Pinpoint the cell where the given text exists, returning its (X, Y) midpoint coordinate. 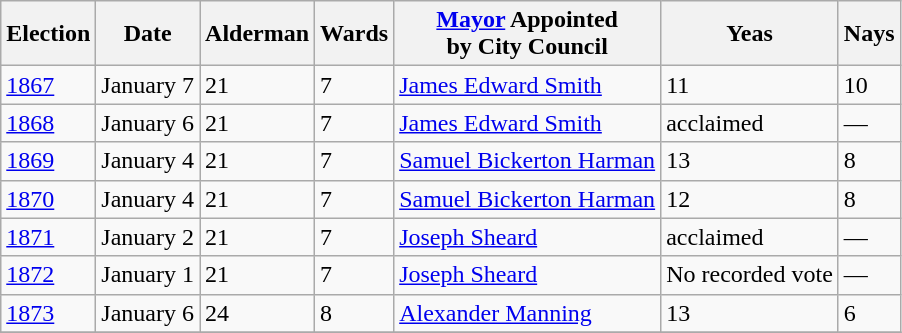
No recorded vote (750, 275)
1872 (48, 275)
January 7 (148, 85)
24 (258, 313)
1868 (48, 123)
January 1 (148, 275)
Election (48, 34)
Alderman (258, 34)
Alexander Manning (528, 313)
1869 (48, 161)
Date (148, 34)
12 (750, 199)
Wards (354, 34)
6 (869, 313)
January 2 (148, 237)
11 (750, 85)
10 (869, 85)
1871 (48, 237)
Mayor Appointedby City Council (528, 34)
1870 (48, 199)
1873 (48, 313)
1867 (48, 85)
Nays (869, 34)
Yeas (750, 34)
